Locate the cell with the specified text and output its [x, y] center coordinate. 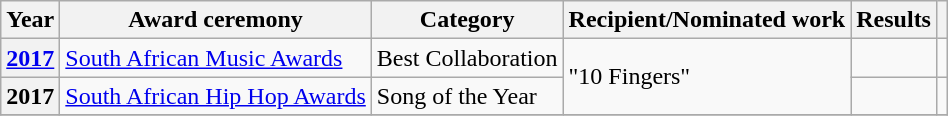
Song of the Year [467, 96]
South African Hip Hop Awards [216, 96]
"10 Fingers" [707, 77]
Best Collaboration [467, 58]
Recipient/Nominated work [707, 20]
Year [30, 20]
South African Music Awards [216, 58]
Award ceremony [216, 20]
Category [467, 20]
Results [894, 20]
